Identify which cell holds the provided text, then report its [X, Y] central coordinate. 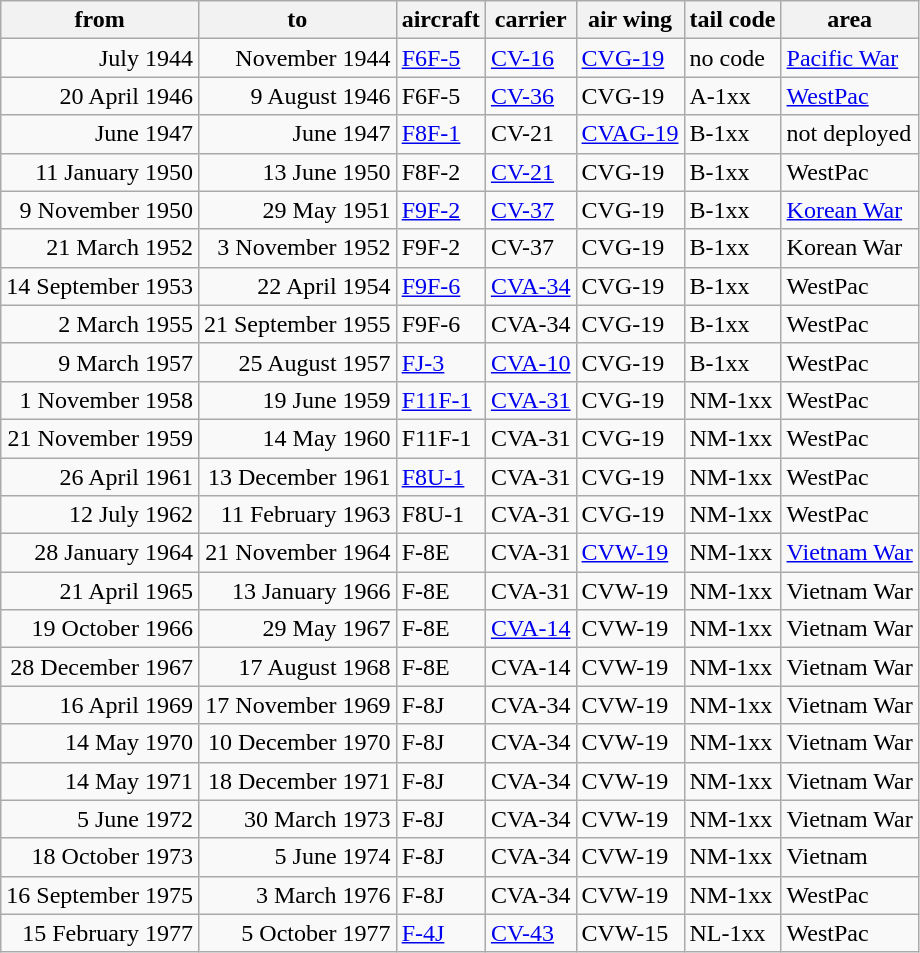
9 August 1946 [297, 96]
F8F-1 [440, 134]
to [297, 20]
tail code [732, 20]
26 April 1961 [100, 477]
13 January 1966 [297, 591]
Pacific War [850, 58]
carrier [530, 20]
CV-36 [530, 96]
CVA-10 [530, 362]
12 July 1962 [100, 515]
5 October 1977 [297, 933]
CVW-15 [630, 933]
9 November 1950 [100, 210]
14 May 1971 [100, 781]
19 October 1966 [100, 629]
3 November 1952 [297, 248]
5 June 1972 [100, 819]
13 December 1961 [297, 477]
25 August 1957 [297, 362]
17 August 1968 [297, 667]
21 April 1965 [100, 591]
21 November 1959 [100, 438]
28 January 1964 [100, 553]
18 December 1971 [297, 781]
air wing [630, 20]
21 November 1964 [297, 553]
22 April 1954 [297, 286]
29 May 1967 [297, 629]
3 March 1976 [297, 895]
13 June 1950 [297, 172]
2 March 1955 [100, 324]
20 April 1946 [100, 96]
14 May 1970 [100, 743]
11 January 1950 [100, 172]
29 May 1951 [297, 210]
14 May 1960 [297, 438]
5 June 1974 [297, 857]
no code [732, 58]
not deployed [850, 134]
14 September 1953 [100, 286]
17 November 1969 [297, 705]
area [850, 20]
aircraft [440, 20]
CVAG-19 [630, 134]
9 March 1957 [100, 362]
CV-16 [530, 58]
30 March 1973 [297, 819]
16 September 1975 [100, 895]
F-4J [440, 933]
A-1xx [732, 96]
F8F-2 [440, 172]
CV-43 [530, 933]
15 February 1977 [100, 933]
Vietnam [850, 857]
10 December 1970 [297, 743]
16 April 1969 [100, 705]
July 1944 [100, 58]
18 October 1973 [100, 857]
21 September 1955 [297, 324]
FJ-3 [440, 362]
November 1944 [297, 58]
19 June 1959 [297, 400]
1 November 1958 [100, 400]
21 March 1952 [100, 248]
11 February 1963 [297, 515]
from [100, 20]
28 December 1967 [100, 667]
NL-1xx [732, 933]
